Find where the given text appears and provide that cell's center as [X, Y] coordinate. 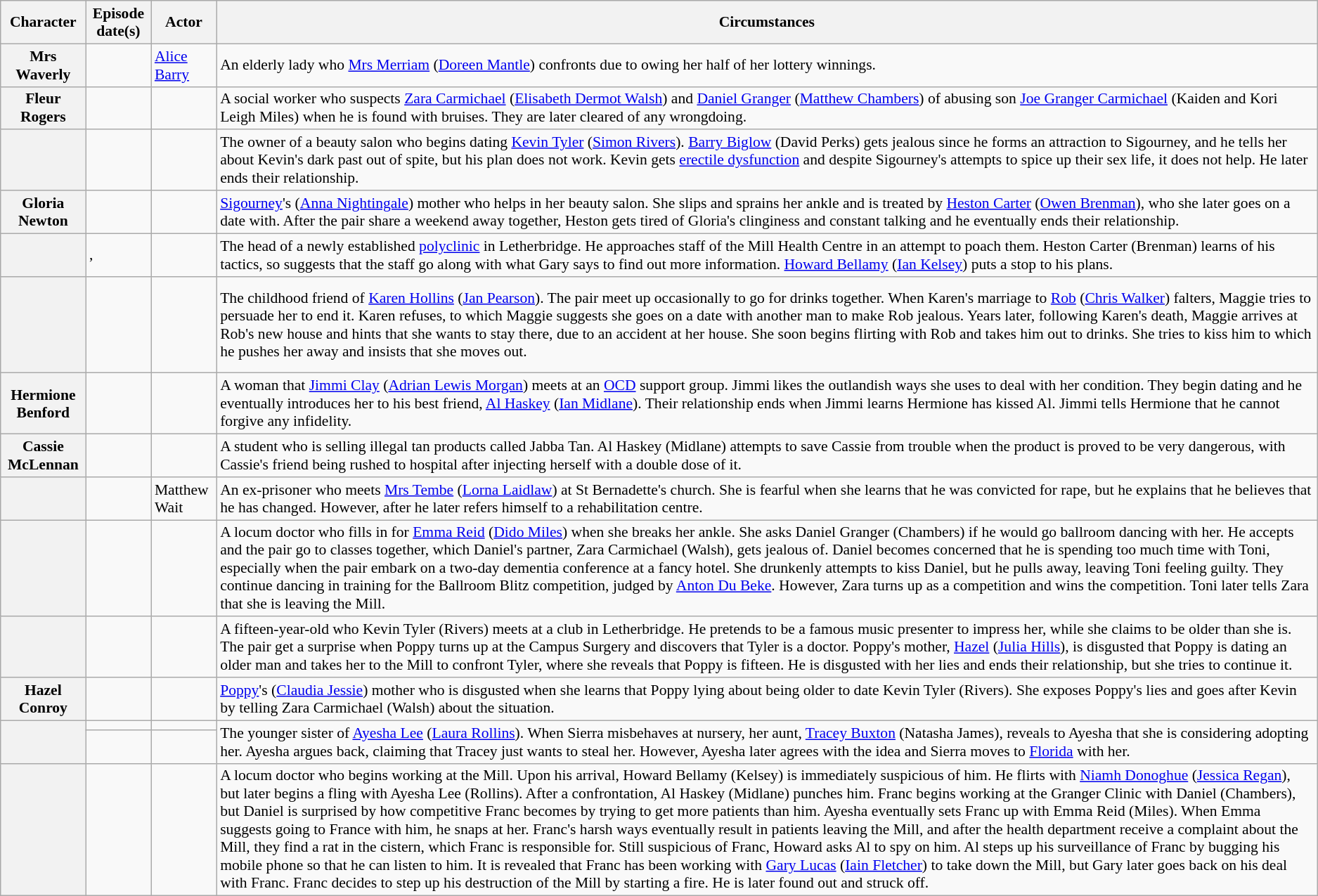
Alice Barry [184, 65]
Fleur Rogers [44, 108]
Gloria Newton [44, 212]
Character [44, 22]
Matthew Wait [184, 499]
Actor [184, 22]
, [118, 254]
An elderly lady who Mrs Merriam (Doreen Mantle) confronts due to owing her half of her lottery winnings. [767, 65]
Hermione Benford [44, 403]
Hazel Conroy [44, 699]
Episode date(s) [118, 22]
Circumstances [767, 22]
Cassie McLennan [44, 455]
Mrs Waverly [44, 65]
